Extract the [x, y] coordinate from the center of the cell holding the provided text.  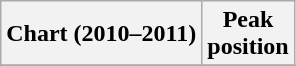
Chart (2010–2011) [102, 34]
Peakposition [248, 34]
